For the text-containing cell, return its midpoint in [x, y] coordinate format. 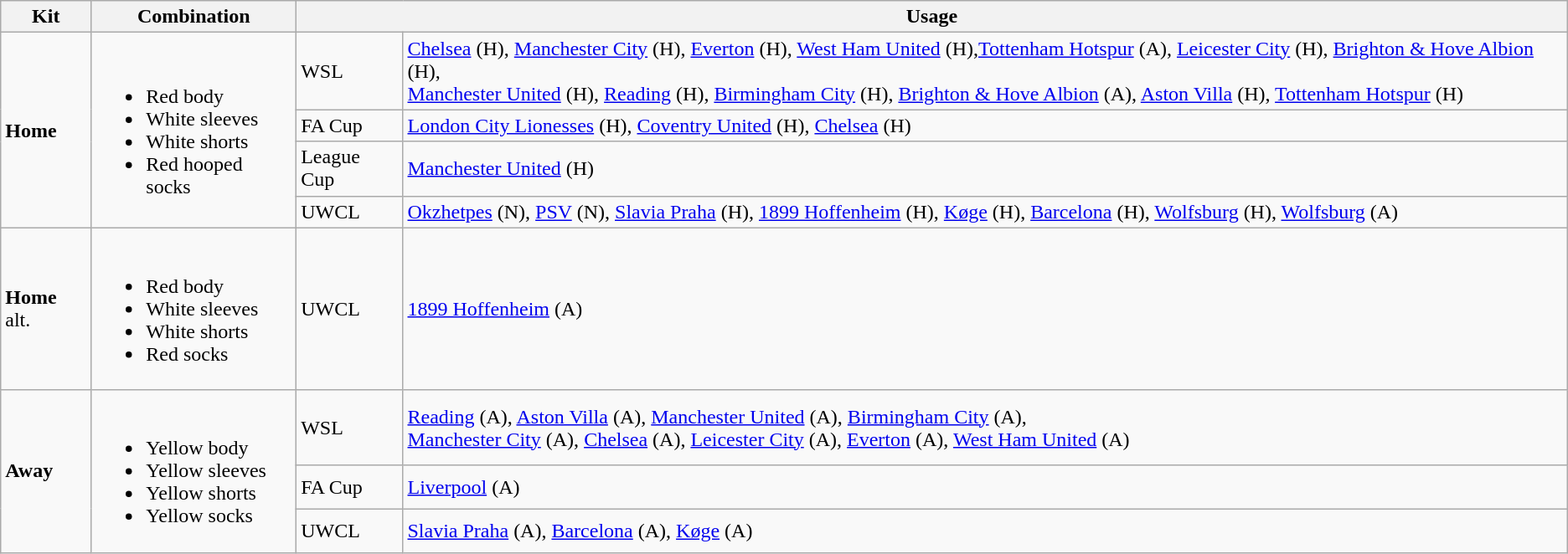
Red bodyWhite sleevesWhite shortsRed hooped socks [194, 131]
Kit [46, 17]
Red bodyWhite sleevesWhite shortsRed socks [194, 309]
Home alt. [46, 309]
London City Lionesses (H), Coventry United (H), Chelsea (H) [985, 126]
League Cup [350, 169]
1899 Hoffenheim (A) [985, 309]
Usage [932, 17]
Yellow bodyYellow sleevesYellow shortsYellow socks [194, 471]
Slavia Praha (A), Barcelona (A), Køge (A) [985, 531]
Liverpool (A) [985, 487]
Okzhetpes (N), PSV (N), Slavia Praha (H), 1899 Hoffenheim (H), Køge (H), Barcelona (H), Wolfsburg (H), Wolfsburg (A) [985, 212]
Manchester United (H) [985, 169]
Combination [194, 17]
Home [46, 131]
Away [46, 471]
